From the cell containing the given text, extract its center point as (x, y) coordinate. 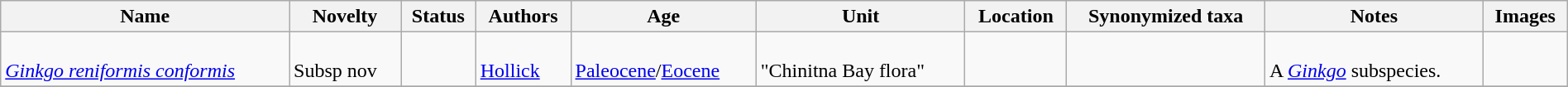
Authors (523, 17)
Notes (1374, 17)
Paleocene/Eocene (663, 60)
Unit (860, 17)
A Ginkgo subspecies. (1374, 60)
Status (438, 17)
Ginkgo reniformis conformis (146, 60)
Novelty (346, 17)
Images (1525, 17)
Hollick (523, 60)
Age (663, 17)
Name (146, 17)
Synonymized taxa (1166, 17)
Subsp nov (346, 60)
"Chinitna Bay flora" (860, 60)
Location (1016, 17)
